Return the (x, y) coordinate for the center point of the cell that contains the specified text.  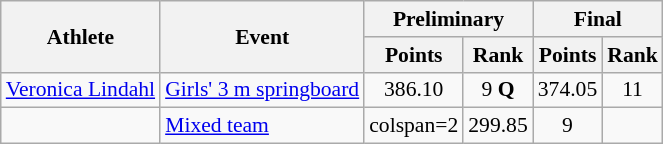
Preliminary (448, 19)
Veronica Lindahl (80, 90)
9 (568, 126)
374.05 (568, 90)
9 Q (498, 90)
Event (262, 36)
Athlete (80, 36)
386.10 (414, 90)
299.85 (498, 126)
Mixed team (262, 126)
11 (632, 90)
Final (598, 19)
colspan=2 (414, 126)
Girls' 3 m springboard (262, 90)
